From the cell containing the given text, extract its center point as (x, y) coordinate. 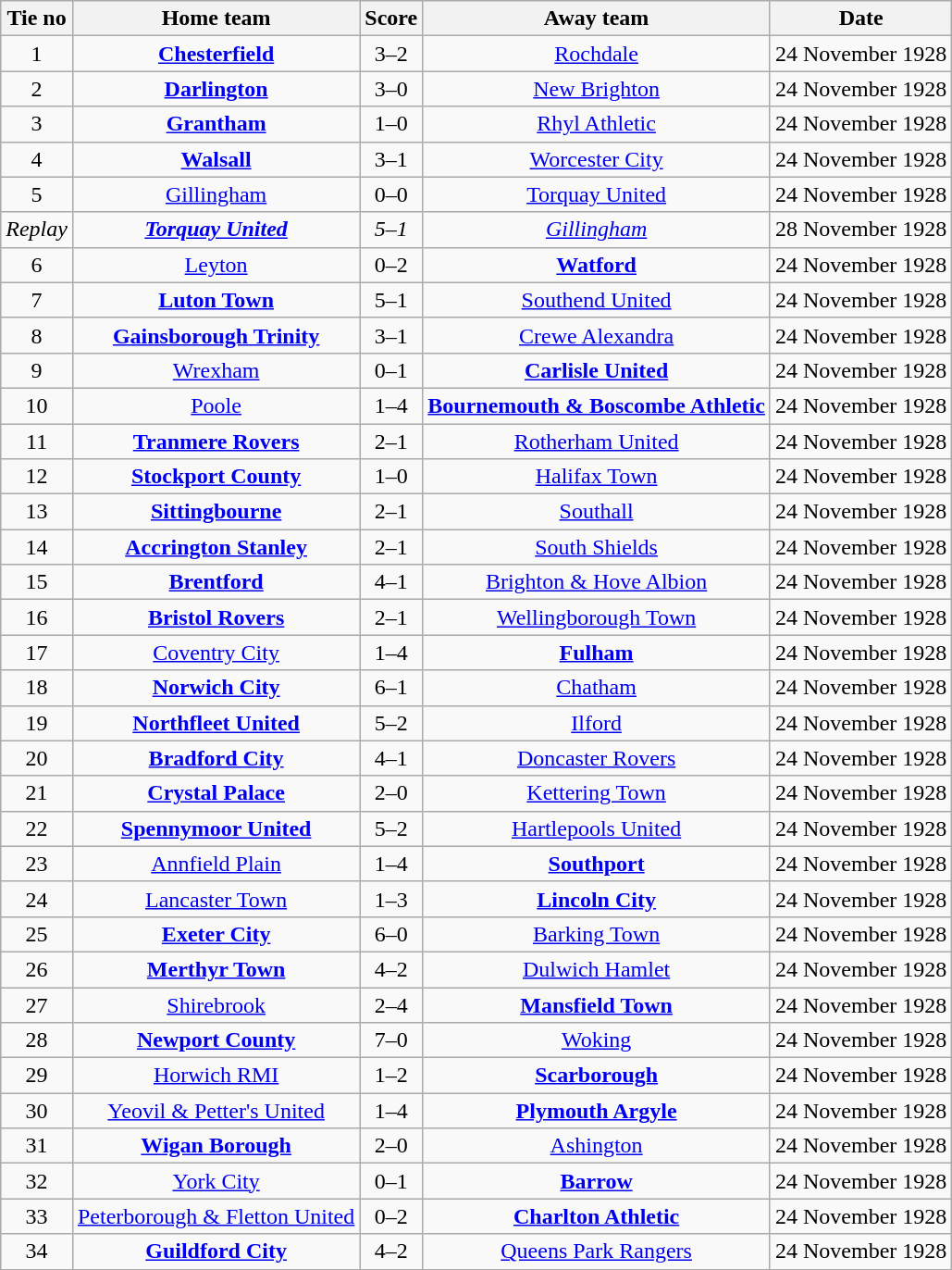
Date (860, 19)
Hartlepools United (597, 828)
Barrow (597, 1181)
Rhyl Athletic (597, 124)
1 (37, 54)
31 (37, 1146)
Luton Town (216, 300)
23 (37, 864)
Woking (597, 1040)
Stockport County (216, 477)
New Brighton (597, 89)
York City (216, 1181)
Barking Town (597, 934)
Home team (216, 19)
Replay (37, 230)
30 (37, 1111)
Crewe Alexandra (597, 335)
34 (37, 1251)
Peterborough & Fletton United (216, 1216)
21 (37, 793)
Northfleet United (216, 723)
Southend United (597, 300)
Brentford (216, 582)
18 (37, 688)
Wigan Borough (216, 1146)
Ashington (597, 1146)
8 (37, 335)
27 (37, 1004)
Scarborough (597, 1076)
Poole (216, 405)
Sittingbourne (216, 512)
7–0 (391, 1040)
25 (37, 934)
6 (37, 265)
Bristol Rovers (216, 617)
24 (37, 899)
Lancaster Town (216, 899)
16 (37, 617)
2–4 (391, 1004)
6–1 (391, 688)
Fulham (597, 653)
28 November 1928 (860, 230)
Grantham (216, 124)
5 (37, 194)
Walsall (216, 159)
Brighton & Hove Albion (597, 582)
32 (37, 1181)
12 (37, 477)
Doncaster Rovers (597, 758)
Carlisle United (597, 370)
Spennymoor United (216, 828)
Wrexham (216, 370)
20 (37, 758)
11 (37, 442)
13 (37, 512)
10 (37, 405)
17 (37, 653)
Coventry City (216, 653)
Newport County (216, 1040)
Tranmere Rovers (216, 442)
Norwich City (216, 688)
Darlington (216, 89)
33 (37, 1216)
0–0 (391, 194)
Southport (597, 864)
14 (37, 547)
29 (37, 1076)
Queens Park Rangers (597, 1251)
Halifax Town (597, 477)
Horwich RMI (216, 1076)
Lincoln City (597, 899)
19 (37, 723)
Gainsborough Trinity (216, 335)
Guildford City (216, 1251)
26 (37, 969)
Merthyr Town (216, 969)
Ilford (597, 723)
9 (37, 370)
Crystal Palace (216, 793)
Charlton Athletic (597, 1216)
Shirebrook (216, 1004)
6–0 (391, 934)
Chesterfield (216, 54)
Tie no (37, 19)
South Shields (597, 547)
Southall (597, 512)
28 (37, 1040)
Away team (597, 19)
Mansfield Town (597, 1004)
Exeter City (216, 934)
4 (37, 159)
3–2 (391, 54)
1–2 (391, 1076)
Worcester City (597, 159)
Watford (597, 265)
Rochdale (597, 54)
Yeovil & Petter's United (216, 1111)
Kettering Town (597, 793)
Dulwich Hamlet (597, 969)
15 (37, 582)
Bournemouth & Boscombe Athletic (597, 405)
22 (37, 828)
2 (37, 89)
Wellingborough Town (597, 617)
Plymouth Argyle (597, 1111)
3 (37, 124)
Rotherham United (597, 442)
Score (391, 19)
1–3 (391, 899)
3–0 (391, 89)
Chatham (597, 688)
7 (37, 300)
Annfield Plain (216, 864)
Bradford City (216, 758)
Leyton (216, 265)
Accrington Stanley (216, 547)
